Return the (X, Y) coordinate for the center point of the cell that contains the specified text.  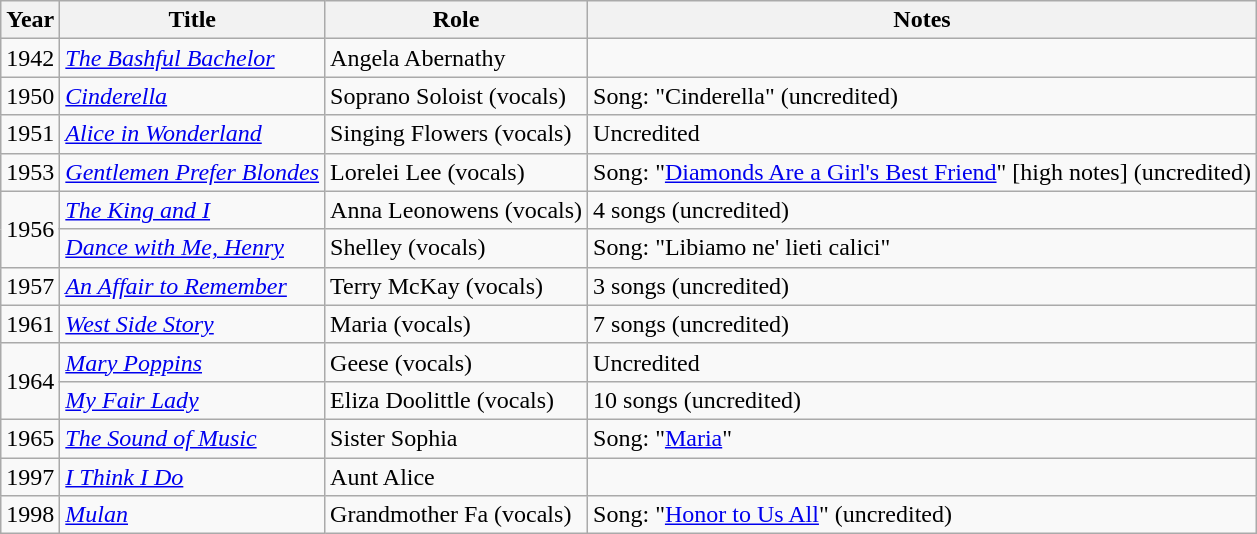
1951 (30, 134)
1964 (30, 381)
Song: "Cinderella" (uncredited) (922, 96)
Lorelei Lee (vocals) (456, 172)
Maria (vocals) (456, 324)
10 songs (uncredited) (922, 400)
Shelley (vocals) (456, 248)
1956 (30, 229)
Notes (922, 20)
West Side Story (192, 324)
Eliza Doolittle (vocals) (456, 400)
7 songs (uncredited) (922, 324)
3 songs (uncredited) (922, 286)
Song: "Maria" (922, 438)
The King and I (192, 210)
Song: "Honor to Us All" (uncredited) (922, 515)
The Sound of Music (192, 438)
The Bashful Bachelor (192, 58)
1953 (30, 172)
Year (30, 20)
Sister Sophia (456, 438)
Angela Abernathy (456, 58)
Alice in Wonderland (192, 134)
An Affair to Remember (192, 286)
Cinderella (192, 96)
4 songs (uncredited) (922, 210)
Title (192, 20)
Terry McKay (vocals) (456, 286)
1950 (30, 96)
I Think I Do (192, 477)
My Fair Lady (192, 400)
Dance with Me, Henry (192, 248)
1997 (30, 477)
Aunt Alice (456, 477)
1961 (30, 324)
1965 (30, 438)
Anna Leonowens (vocals) (456, 210)
Singing Flowers (vocals) (456, 134)
1957 (30, 286)
1942 (30, 58)
Mary Poppins (192, 362)
Geese (vocals) (456, 362)
Gentlemen Prefer Blondes (192, 172)
Soprano Soloist (vocals) (456, 96)
Song: "Libiamo ne' lieti calici" (922, 248)
Grandmother Fa (vocals) (456, 515)
Mulan (192, 515)
1998 (30, 515)
Role (456, 20)
Song: "Diamonds Are a Girl's Best Friend" [high notes] (uncredited) (922, 172)
